Provide the (x, y) coordinate of the cell's center where the given text is located.  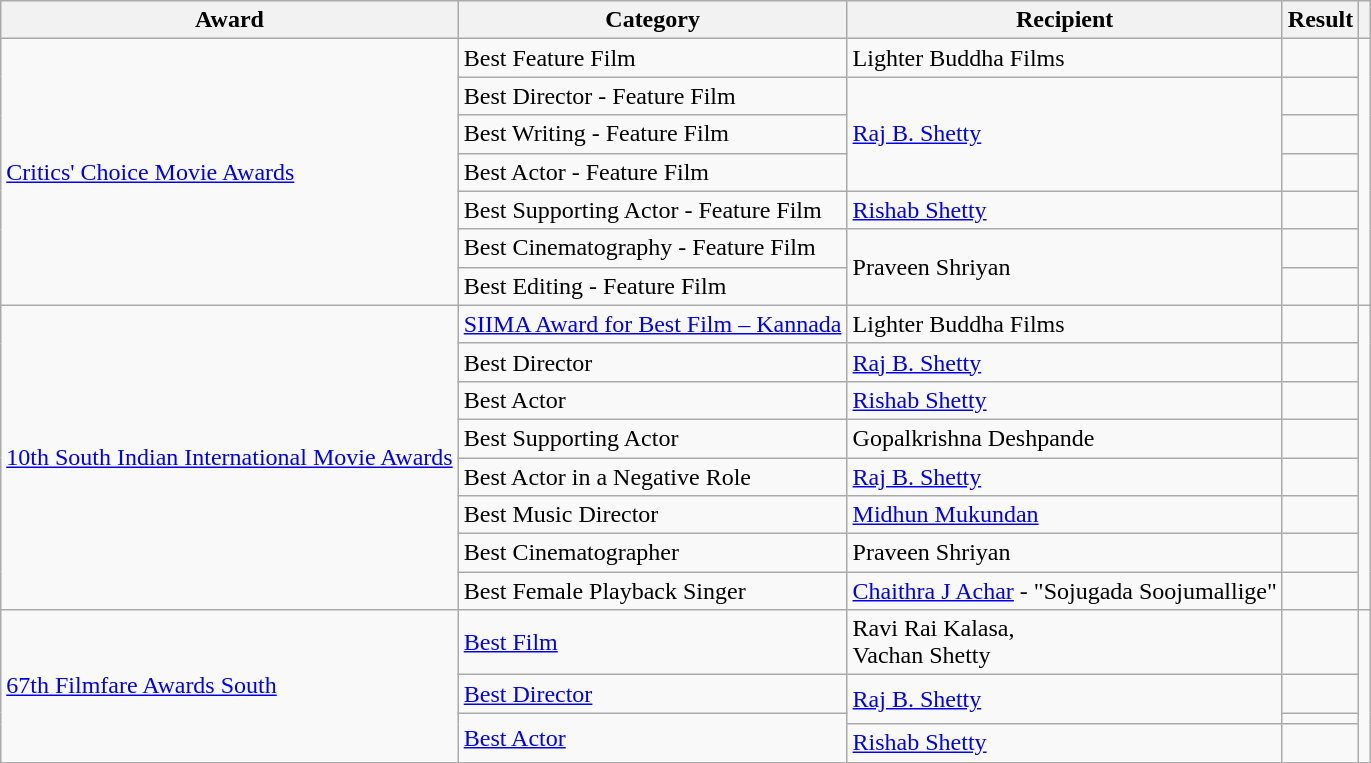
Ravi Rai Kalasa,Vachan Shetty (1064, 642)
SIIMA Award for Best Film – Kannada (652, 324)
Best Cinematography - Feature Film (652, 248)
Best Actor - Feature Film (652, 172)
Best Supporting Actor - Feature Film (652, 210)
67th Filmfare Awards South (230, 686)
Best Actor in a Negative Role (652, 477)
Gopalkrishna Deshpande (1064, 438)
Midhun Mukundan (1064, 515)
Category (652, 20)
10th South Indian International Movie Awards (230, 457)
Best Film (652, 642)
Chaithra J Achar - "Sojugada Soojumallige" (1064, 591)
Recipient (1064, 20)
Best Writing - Feature Film (652, 134)
Best Supporting Actor (652, 438)
Best Director - Feature Film (652, 96)
Best Feature Film (652, 58)
Award (230, 20)
Best Cinematographer (652, 553)
Best Music Director (652, 515)
Best Editing - Feature Film (652, 286)
Critics' Choice Movie Awards (230, 172)
Result (1320, 20)
Best Female Playback Singer (652, 591)
